Determine the (X, Y) coordinate at the center of the cell enclosing the given text.  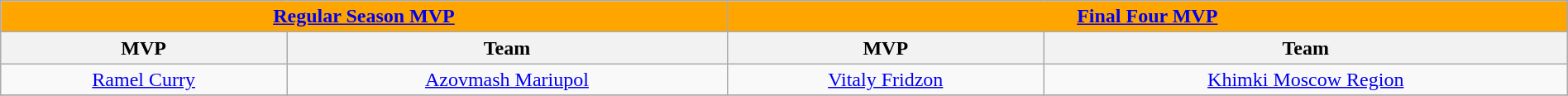
Regular Season MVP (364, 17)
Final Four MVP (1147, 17)
Khimki Moscow Region (1305, 79)
Azovmash Mariupol (508, 79)
Vitaly Fridzon (885, 79)
Ramel Curry (144, 79)
